Identify which cell holds the provided text, then report its [x, y] central coordinate. 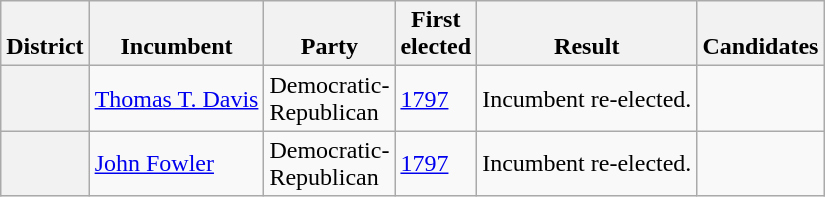
Incumbent [176, 34]
Firstelected [436, 34]
Result [587, 34]
Party [330, 34]
Candidates [760, 34]
District [45, 34]
Thomas T. Davis [176, 98]
John Fowler [176, 164]
